Locate the cell with the specified text and output its (X, Y) center coordinate. 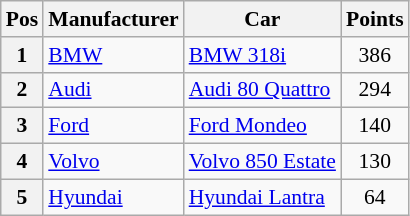
Hyundai Lantra (262, 197)
Pos (22, 19)
Ford (113, 126)
Audi 80 Quattro (262, 90)
Ford Mondeo (262, 126)
386 (375, 55)
Car (262, 19)
5 (22, 197)
1 (22, 55)
BMW (113, 55)
Manufacturer (113, 19)
BMW 318i (262, 55)
2 (22, 90)
4 (22, 162)
140 (375, 126)
Hyundai (113, 197)
130 (375, 162)
Volvo 850 Estate (262, 162)
64 (375, 197)
3 (22, 126)
Points (375, 19)
294 (375, 90)
Volvo (113, 162)
Audi (113, 90)
